Return the (x, y) coordinate for the center point of the cell that contains the specified text.  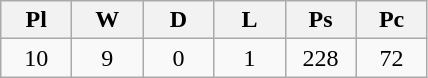
Pc (392, 20)
1 (250, 58)
0 (178, 58)
D (178, 20)
72 (392, 58)
9 (108, 58)
Pl (36, 20)
Ps (320, 20)
L (250, 20)
10 (36, 58)
228 (320, 58)
W (108, 20)
